Return the (x, y) coordinate for the center point of the cell that contains the specified text.  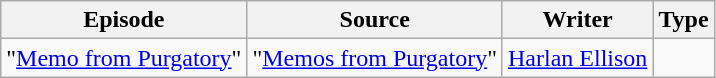
Type (684, 20)
"Memos from Purgatory" (375, 58)
Writer (577, 20)
Source (375, 20)
Episode (124, 20)
Harlan Ellison (577, 58)
"Memo from Purgatory" (124, 58)
